Output the [x, y] coordinate of the center of the cell containing the given text.  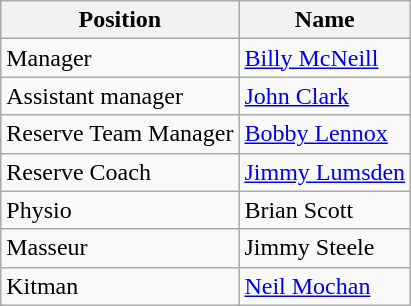
Bobby Lennox [325, 134]
Kitman [120, 286]
Physio [120, 210]
John Clark [325, 96]
Billy McNeill [325, 58]
Brian Scott [325, 210]
Jimmy Steele [325, 248]
Reserve Coach [120, 172]
Manager [120, 58]
Reserve Team Manager [120, 134]
Position [120, 20]
Name [325, 20]
Masseur [120, 248]
Jimmy Lumsden [325, 172]
Assistant manager [120, 96]
Neil Mochan [325, 286]
